Scan for the cell matching the given text and deliver its [X, Y] coordinate at center. 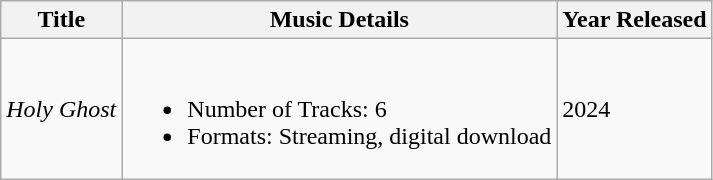
Title [62, 20]
Holy Ghost [62, 109]
Music Details [340, 20]
Year Released [634, 20]
Number of Tracks: 6Formats: Streaming, digital download [340, 109]
2024 [634, 109]
